Provide the (X, Y) coordinate of the cell's center where the given text is located.  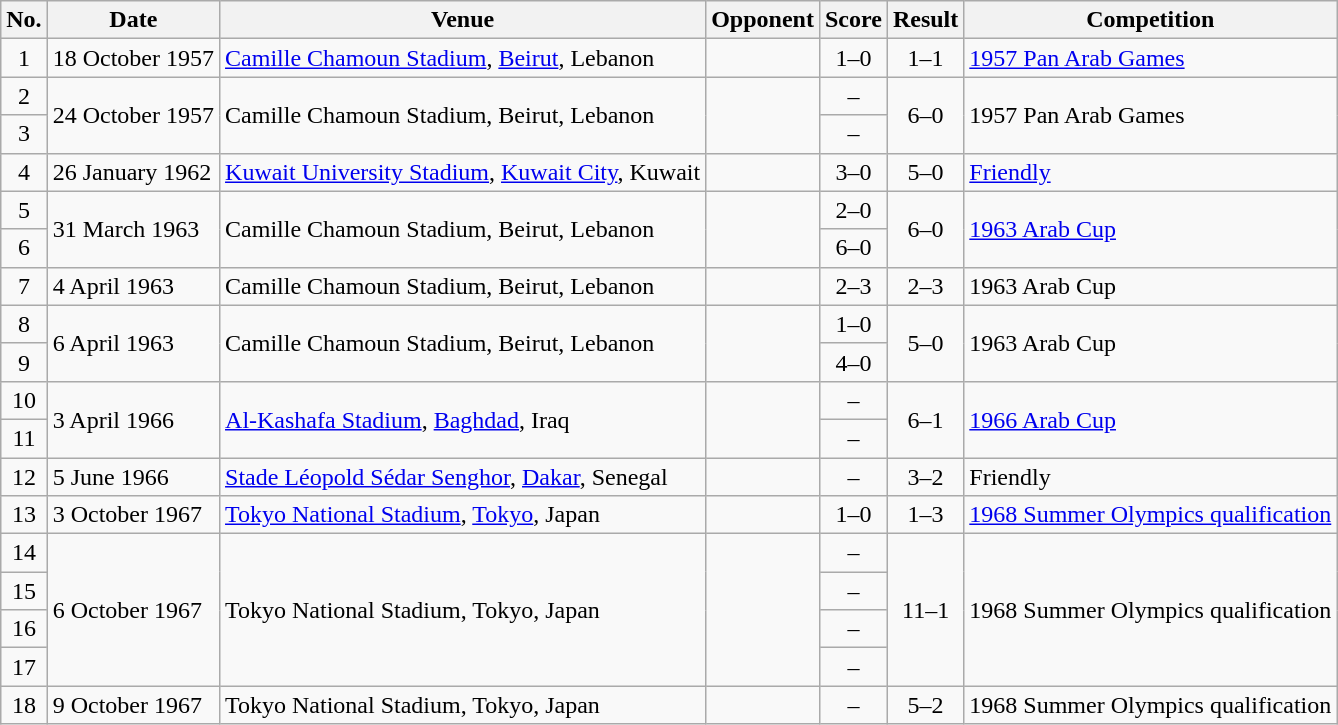
31 March 1963 (133, 229)
Score (853, 20)
3 October 1967 (133, 515)
9 (24, 362)
No. (24, 20)
24 October 1957 (133, 115)
Stade Léopold Sédar Senghor, Dakar, Senegal (463, 477)
11 (24, 438)
18 (24, 705)
Competition (1150, 20)
2 (24, 96)
Opponent (763, 20)
Result (925, 20)
Kuwait University Stadium, Kuwait City, Kuwait (463, 172)
11–1 (925, 610)
8 (24, 324)
5 June 1966 (133, 477)
3 (24, 134)
Venue (463, 20)
4–0 (853, 362)
4 (24, 172)
15 (24, 591)
14 (24, 553)
5 (24, 210)
6 (24, 248)
26 January 1962 (133, 172)
3 April 1966 (133, 419)
5–2 (925, 705)
6–1 (925, 419)
18 October 1957 (133, 58)
3–2 (925, 477)
6 October 1967 (133, 610)
13 (24, 515)
4 April 1963 (133, 286)
9 October 1967 (133, 705)
Date (133, 20)
17 (24, 667)
16 (24, 629)
1–1 (925, 58)
10 (24, 400)
7 (24, 286)
3–0 (853, 172)
1 (24, 58)
6 April 1963 (133, 343)
Al-Kashafa Stadium, Baghdad, Iraq (463, 419)
12 (24, 477)
1966 Arab Cup (1150, 419)
2–0 (853, 210)
1–3 (925, 515)
